Return the [X, Y] coordinate for the center point of the cell that contains the specified text.  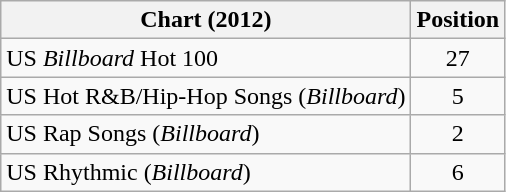
6 [458, 172]
2 [458, 134]
Chart (2012) [206, 20]
US Rap Songs (Billboard) [206, 134]
Position [458, 20]
5 [458, 96]
US Billboard Hot 100 [206, 58]
US Rhythmic (Billboard) [206, 172]
27 [458, 58]
US Hot R&B/Hip-Hop Songs (Billboard) [206, 96]
